Return the [x, y] coordinate for the center point of the cell that contains the specified text.  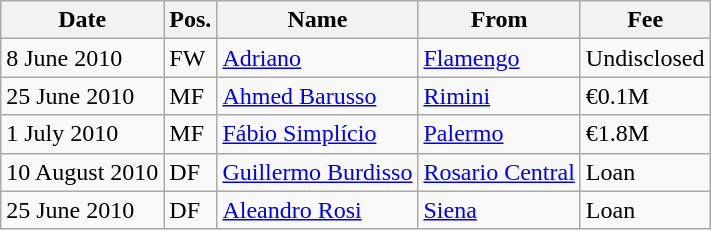
Adriano [318, 58]
Rimini [499, 96]
Palermo [499, 134]
Rosario Central [499, 172]
Aleandro Rosi [318, 210]
10 August 2010 [82, 172]
FW [190, 58]
Name [318, 20]
€1.8M [645, 134]
Siena [499, 210]
€0.1M [645, 96]
Undisclosed [645, 58]
8 June 2010 [82, 58]
Fábio Simplício [318, 134]
1 July 2010 [82, 134]
Fee [645, 20]
Pos. [190, 20]
Guillermo Burdisso [318, 172]
Ahmed Barusso [318, 96]
Date [82, 20]
From [499, 20]
Flamengo [499, 58]
